Provide the (X, Y) coordinate of the cell's center where the given text is located.  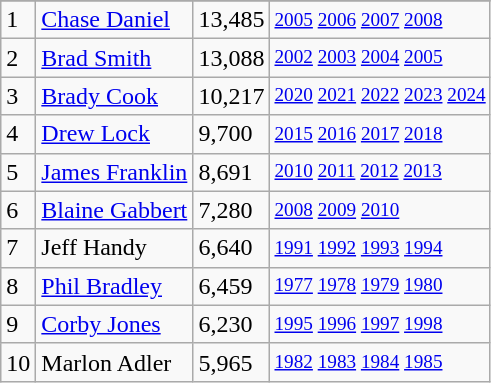
5 (18, 172)
2010 2011 2012 2013 (380, 172)
7 (18, 248)
2015 2016 2017 2018 (380, 134)
10 (18, 362)
1982 1983 1984 1985 (380, 362)
13,088 (232, 58)
2020 2021 2022 2023 2024 (380, 96)
Brady Cook (114, 96)
James Franklin (114, 172)
7,280 (232, 210)
8,691 (232, 172)
2008 2009 2010 (380, 210)
13,485 (232, 20)
Corby Jones (114, 324)
9,700 (232, 134)
6,230 (232, 324)
Phil Bradley (114, 286)
2 (18, 58)
1995 1996 1997 1998 (380, 324)
6,459 (232, 286)
2002 2003 2004 2005 (380, 58)
Blaine Gabbert (114, 210)
4 (18, 134)
1991 1992 1993 1994 (380, 248)
6 (18, 210)
3 (18, 96)
1977 1978 1979 1980 (380, 286)
Jeff Handy (114, 248)
9 (18, 324)
1 (18, 20)
Marlon Adler (114, 362)
10,217 (232, 96)
6,640 (232, 248)
5,965 (232, 362)
8 (18, 286)
Chase Daniel (114, 20)
Drew Lock (114, 134)
Brad Smith (114, 58)
2005 2006 2007 2008 (380, 20)
